Pinpoint the cell where the given text exists, returning its (X, Y) midpoint coordinate. 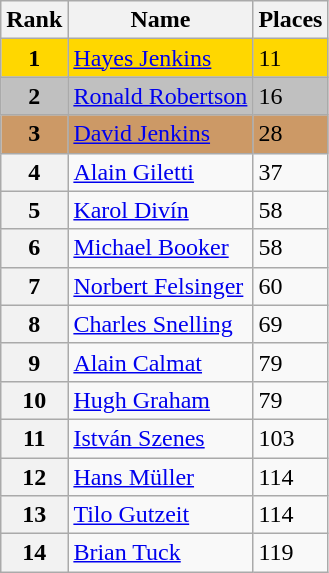
14 (34, 553)
10 (34, 400)
9 (34, 362)
119 (290, 553)
3 (34, 134)
60 (290, 286)
6 (34, 248)
Hans Müller (160, 477)
Karol Divín (160, 210)
5 (34, 210)
Brian Tuck (160, 553)
Norbert Felsinger (160, 286)
37 (290, 172)
13 (34, 515)
103 (290, 438)
Tilo Gutzeit (160, 515)
1 (34, 58)
28 (290, 134)
Places (290, 20)
Alain Calmat (160, 362)
16 (290, 96)
Michael Booker (160, 248)
Charles Snelling (160, 324)
7 (34, 286)
2 (34, 96)
Alain Giletti (160, 172)
István Szenes (160, 438)
Ronald Robertson (160, 96)
12 (34, 477)
Rank (34, 20)
Name (160, 20)
Hugh Graham (160, 400)
4 (34, 172)
69 (290, 324)
8 (34, 324)
Hayes Jenkins (160, 58)
David Jenkins (160, 134)
